Search for the cell housing the specified text and yield its [X, Y] center coordinate. 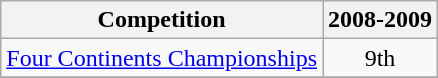
Four Continents Championships [162, 58]
9th [380, 58]
Competition [162, 20]
2008-2009 [380, 20]
